For the text-containing cell, return its midpoint in [X, Y] coordinate format. 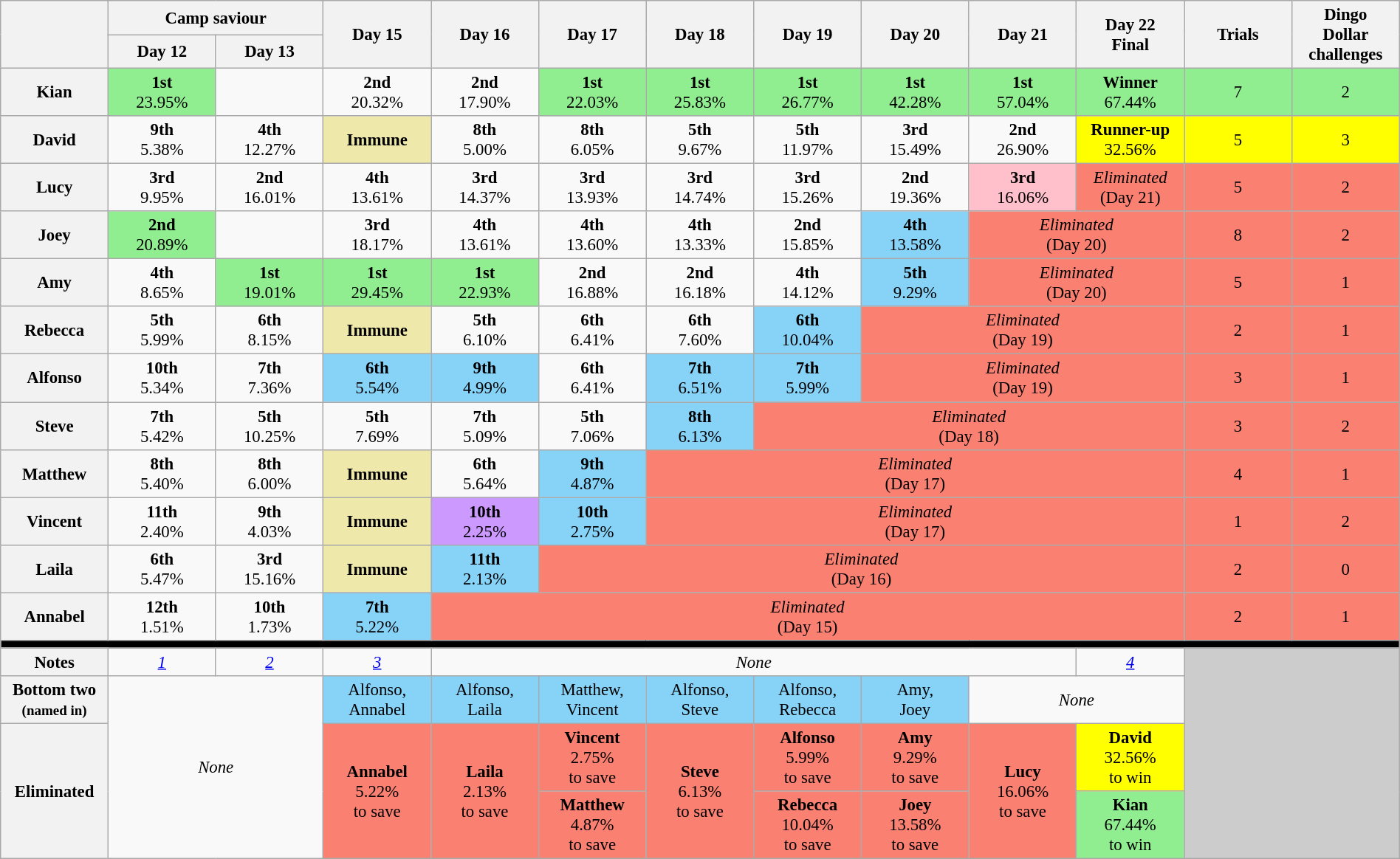
1st57.04% [1023, 93]
Alfonso,Annabel [377, 700]
Day 18 [700, 35]
5th6.10% [485, 331]
8th6.05% [592, 140]
3rd13.93% [592, 187]
Eliminated(Day 18) [969, 427]
3rd14.74% [700, 187]
Lucy16.06%to save [1023, 791]
1st29.45% [377, 283]
David 32.56%to win [1130, 757]
8 [1238, 235]
2nd17.90% [485, 93]
Laila2.13%to save [485, 791]
2nd15.85% [808, 235]
3rd14.37% [485, 187]
11th2.40% [162, 521]
9th5.38% [162, 140]
6th5.64% [485, 474]
Vincent2.75%to save [592, 757]
7th6.51% [700, 378]
Winner67.44% [1130, 93]
Day 21 [1023, 35]
Eliminated(Day 21) [1130, 187]
Joey13.58%to save [915, 825]
10th2.75% [592, 521]
Day 20 [915, 35]
9th4.99% [485, 378]
Eliminated(Day 16) [861, 568]
Amy9.29%to save [915, 757]
2nd16.01% [270, 187]
DingoDollarchallenges [1345, 35]
Kian [55, 93]
5th7.69% [377, 427]
5th7.06% [592, 427]
12th1.51% [162, 617]
1st19.01% [270, 283]
Day 15 [377, 35]
4th14.12% [808, 283]
Rebecca [55, 331]
2nd20.32% [377, 93]
10th1.73% [270, 617]
David [55, 140]
2nd16.18% [700, 283]
1st22.93% [485, 283]
3rd16.06% [1023, 187]
Amy,Joey [915, 700]
Steve6.13%to save [700, 791]
2nd19.36% [915, 187]
Joey [55, 235]
5th5.99% [162, 331]
5th9.29% [915, 283]
7th5.22% [377, 617]
Matthew [55, 474]
6th7.60% [700, 331]
Matthew4.87%to save [592, 825]
5th9.67% [700, 140]
Vincent [55, 521]
Day 19 [808, 35]
Day 22Final [1130, 35]
2nd26.90% [1023, 140]
Runner-up32.56% [1130, 140]
8th5.40% [162, 474]
7th7.36% [270, 378]
Annabel [55, 617]
9th4.87% [592, 474]
9th4.03% [270, 521]
1st22.03% [592, 93]
Day 17 [592, 35]
6th5.47% [162, 568]
Day 13 [270, 52]
3rd18.17% [377, 235]
10th2.25% [485, 521]
Alfonso,Laila [485, 700]
Matthew,Vincent [592, 700]
4th13.58% [915, 235]
Day 16 [485, 35]
Bottom two(named in) [55, 700]
4th12.27% [270, 140]
7th5.09% [485, 427]
4th8.65% [162, 283]
Camp saviour [216, 18]
3rd9.95% [162, 187]
Lucy [55, 187]
Trials [1238, 35]
1st26.77% [808, 93]
3rd15.16% [270, 568]
2nd20.89% [162, 235]
Steve [55, 427]
6th8.15% [270, 331]
1st23.95% [162, 93]
1st42.28% [915, 93]
8th6.13% [700, 427]
Kian67.44%to win [1130, 825]
Notes [55, 662]
1st25.83% [700, 93]
Alfonso5.99%to save [808, 757]
7th5.42% [162, 427]
Amy [55, 283]
Laila [55, 568]
Eliminated(Day 15) [808, 617]
4th13.33% [700, 235]
Alfonso, Rebecca [808, 700]
7 [1238, 93]
5th10.25% [270, 427]
Alfonso, Steve [700, 700]
3rd15.49% [915, 140]
2nd16.88% [592, 283]
Day 12 [162, 52]
7th5.99% [808, 378]
10th5.34% [162, 378]
11th2.13% [485, 568]
8th5.00% [485, 140]
Eliminated [55, 791]
8th6.00% [270, 474]
6th10.04% [808, 331]
0 [1345, 568]
Annabel5.22%to save [377, 791]
Rebecca10.04%to save [808, 825]
Alfonso [55, 378]
3rd15.26% [808, 187]
5th11.97% [808, 140]
6th5.54% [377, 378]
4th13.60% [592, 235]
